For the text-containing cell, return its midpoint in (X, Y) coordinate format. 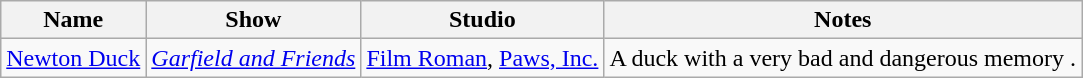
Notes (843, 20)
A duck with a very bad and dangerous memory . (843, 58)
Garfield and Friends (254, 58)
Studio (482, 20)
Newton Duck (74, 58)
Show (254, 20)
Name (74, 20)
Film Roman, Paws, Inc. (482, 58)
